Identify which cell holds the provided text, then report its [X, Y] central coordinate. 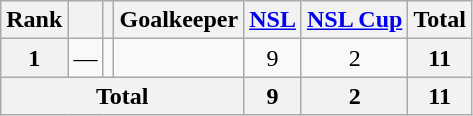
1 [34, 58]
NSL Cup [354, 20]
Rank [34, 20]
NSL [273, 20]
Goalkeeper [179, 20]
— [86, 58]
